Provide the (x, y) coordinate of the cell's center where the given text is located.  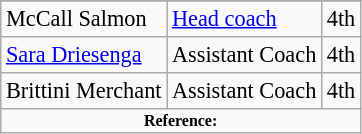
Head coach (244, 19)
Brittini Merchant (84, 90)
McCall Salmon (84, 19)
Sara Driesenga (84, 55)
Reference: (181, 120)
